Provide the (X, Y) coordinate of the cell's center where the given text is located.  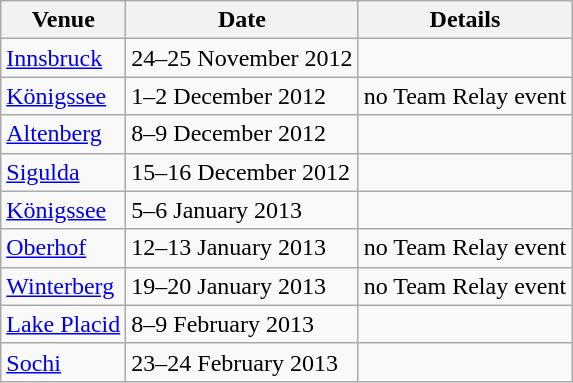
Oberhof (64, 248)
5–6 January 2013 (242, 210)
8–9 February 2013 (242, 324)
24–25 November 2012 (242, 58)
19–20 January 2013 (242, 286)
Venue (64, 20)
Details (465, 20)
23–24 February 2013 (242, 362)
Lake Placid (64, 324)
Innsbruck (64, 58)
1–2 December 2012 (242, 96)
Sigulda (64, 172)
Winterberg (64, 286)
Altenberg (64, 134)
12–13 January 2013 (242, 248)
Date (242, 20)
8–9 December 2012 (242, 134)
Sochi (64, 362)
15–16 December 2012 (242, 172)
